Find where the given text appears and provide that cell's center as (x, y) coordinate. 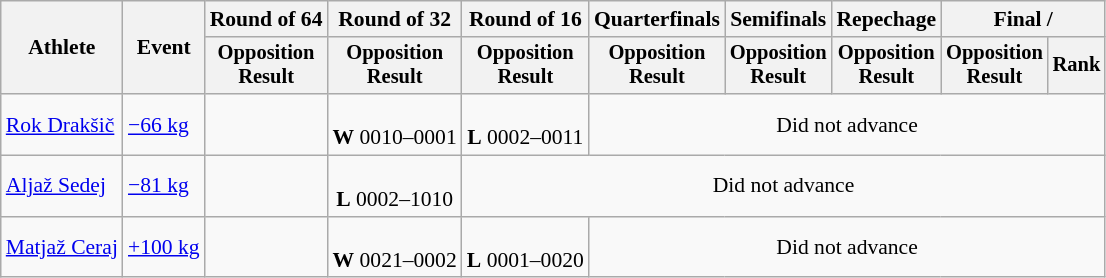
L 0001–0020 (526, 248)
Repechage (886, 19)
Athlete (62, 48)
Quarterfinals (657, 19)
−81 kg (164, 186)
−66 kg (164, 124)
Round of 16 (526, 19)
Round of 64 (266, 19)
W 0021–0002 (395, 248)
Semifinals (778, 19)
L 0002–0011 (526, 124)
L 0002–1010 (395, 186)
+100 kg (164, 248)
Matjaž Ceraj (62, 248)
Rok Drakšič (62, 124)
Aljaž Sedej (62, 186)
Event (164, 48)
Rank (1077, 66)
W 0010–0001 (395, 124)
Final / (1023, 19)
Round of 32 (395, 19)
